Provide the [X, Y] coordinate of the cell's center where the given text is located.  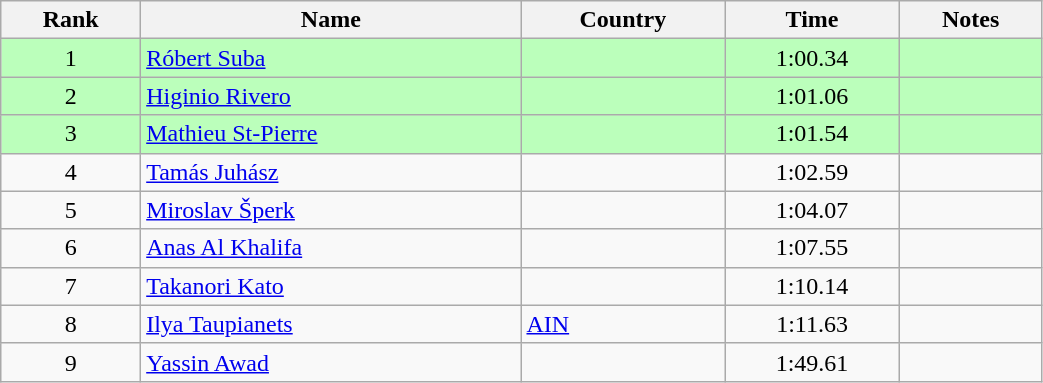
Takanori Kato [331, 286]
1:01.54 [812, 134]
Country [623, 20]
Tamás Juhász [331, 172]
Miroslav Šperk [331, 210]
1:49.61 [812, 362]
Ilya Taupianets [331, 324]
1:02.59 [812, 172]
Anas Al Khalifa [331, 248]
8 [71, 324]
Rank [71, 20]
2 [71, 96]
3 [71, 134]
4 [71, 172]
Róbert Suba [331, 58]
AIN [623, 324]
Mathieu St-Pierre [331, 134]
5 [71, 210]
Higinio Rivero [331, 96]
Time [812, 20]
1:11.63 [812, 324]
1 [71, 58]
1:01.06 [812, 96]
1:07.55 [812, 248]
1:00.34 [812, 58]
1:10.14 [812, 286]
Yassin Awad [331, 362]
9 [71, 362]
6 [71, 248]
1:04.07 [812, 210]
7 [71, 286]
Name [331, 20]
Notes [970, 20]
